For the text-containing cell, return its midpoint in [x, y] coordinate format. 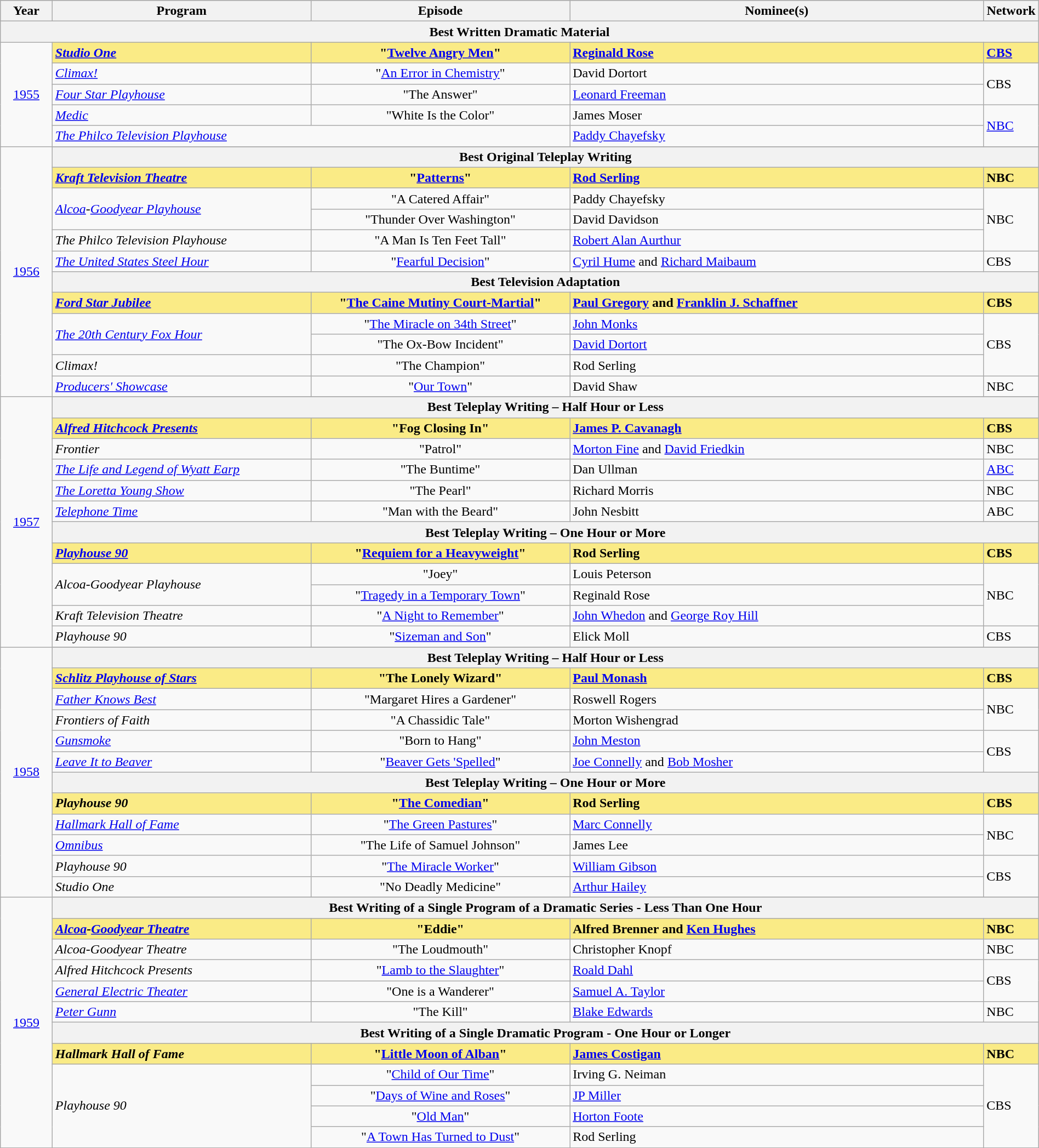
"A Man Is Ten Feet Tall" [440, 240]
"Patrol" [440, 449]
"The Miracle on 34th Street" [440, 324]
Best Original Teleplay Writing [545, 157]
"One is a Wanderer" [440, 991]
General Electric Theater [181, 991]
Joe Connelly and Bob Mosher [777, 762]
Blake Edwards [777, 1012]
"The Kill" [440, 1012]
Frontiers of Faith [181, 720]
Alfred Brenner and Ken Hughes [777, 929]
"The Miracle Worker" [440, 866]
Christopher Knopf [777, 950]
"The Green Pastures" [440, 824]
The Loretta Young Show [181, 490]
Richard Morris [777, 490]
John Monks [777, 324]
Producers' Showcase [181, 386]
"The Answer" [440, 94]
Year [26, 11]
"Margaret Hires a Gardener" [440, 699]
"Little Moon of Alban" [440, 1054]
Father Knows Best [181, 699]
"Sizeman and Son" [440, 637]
"Old Man" [440, 1116]
The 20th Century Fox Hour [181, 334]
Telephone Time [181, 511]
James Costigan [777, 1054]
"Man with the Beard" [440, 511]
Medic [181, 115]
"White Is the Color" [440, 115]
James Moser [777, 115]
"Patterns" [440, 178]
"The Ox-Bow Incident" [440, 345]
Horton Foote [777, 1116]
Omnibus [181, 845]
Leave It to Beaver [181, 762]
"Born to Hang" [440, 741]
"A Night to Remember" [440, 616]
Schlitz Playhouse of Stars [181, 678]
John Whedon and George Roy Hill [777, 616]
"The Buntime" [440, 470]
"Fog Closing In" [440, 428]
Robert Alan Aurthur [777, 240]
"The Champion" [440, 365]
Best Television Adaptation [545, 282]
Paul Gregory and Franklin J. Schaffner [777, 303]
Leonard Freeman [777, 94]
Network [1011, 11]
"The Lonely Wizard" [440, 678]
"Thunder Over Washington" [440, 219]
James Lee [777, 845]
"Days of Wine and Roses" [440, 1095]
"A Chassidic Tale" [440, 720]
James P. Cavanagh [777, 428]
Best Writing of a Single Dramatic Program - One Hour or Longer [545, 1033]
"Child of Our Time" [440, 1075]
"No Deadly Medicine" [440, 887]
John Nesbitt [777, 511]
1957 [26, 522]
"Our Town" [440, 386]
Cyril Hume and Richard Maibaum [777, 261]
Irving G. Neiman [777, 1075]
Elick Moll [777, 637]
"Tragedy in a Temporary Town" [440, 595]
"An Error in Chemistry" [440, 73]
Louis Peterson [777, 574]
"The Life of Samuel Johnson" [440, 845]
Program [181, 11]
"Beaver Gets 'Spelled" [440, 762]
The Life and Legend of Wyatt Earp [181, 470]
Roald Dahl [777, 970]
Morton Fine and David Friedkin [777, 449]
"Requiem for a Heavyweight" [440, 553]
Roswell Rogers [777, 699]
William Gibson [777, 866]
"The Pearl" [440, 490]
Morton Wishengrad [777, 720]
JP Miller [777, 1095]
Marc Connelly [777, 824]
Best Writing of a Single Program of a Dramatic Series - Less Than One Hour [545, 907]
Episode [440, 11]
"A Town Has Turned to Dust" [440, 1137]
Four Star Playhouse [181, 94]
Samuel A. Taylor [777, 991]
Frontier [181, 449]
Gunsmoke [181, 741]
Paul Monash [777, 678]
Nominee(s) [777, 11]
1958 [26, 773]
Ford Star Jubilee [181, 303]
The United States Steel Hour [181, 261]
"The Comedian" [440, 803]
John Meston [777, 741]
"Joey" [440, 574]
Peter Gunn [181, 1012]
1955 [26, 94]
1959 [26, 1023]
"Fearful Decision" [440, 261]
Dan Ullman [777, 470]
"The Caine Mutiny Court-Martial" [440, 303]
David Shaw [777, 386]
1956 [26, 272]
"A Catered Affair" [440, 198]
"Twelve Angry Men" [440, 53]
"Eddie" [440, 929]
"The Loudmouth" [440, 950]
Best Written Dramatic Material [519, 32]
"Lamb to the Slaughter" [440, 970]
Arthur Hailey [777, 887]
David Davidson [777, 219]
